From the cell containing the given text, extract its center point as (x, y) coordinate. 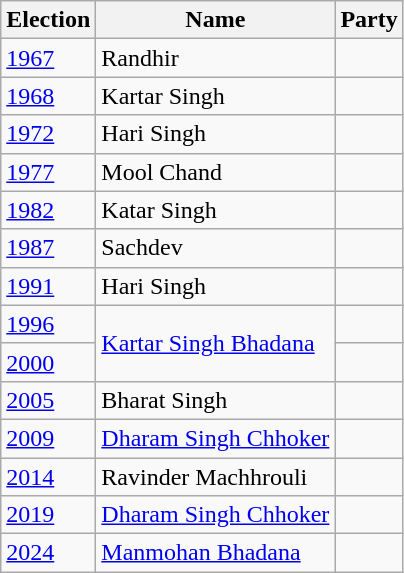
Party (369, 20)
1972 (48, 134)
2024 (48, 553)
Randhir (216, 58)
Name (216, 20)
Ravinder Machhrouli (216, 477)
Bharat Singh (216, 400)
2019 (48, 515)
1982 (48, 210)
Sachdev (216, 248)
Kartar Singh Bhadana (216, 343)
2000 (48, 362)
Kartar Singh (216, 96)
Manmohan Bhadana (216, 553)
Katar Singh (216, 210)
1967 (48, 58)
2005 (48, 400)
2014 (48, 477)
Mool Chand (216, 172)
2009 (48, 438)
1977 (48, 172)
Election (48, 20)
1991 (48, 286)
1987 (48, 248)
1996 (48, 324)
1968 (48, 96)
